Return (x, y) of the center of cell containing provided text 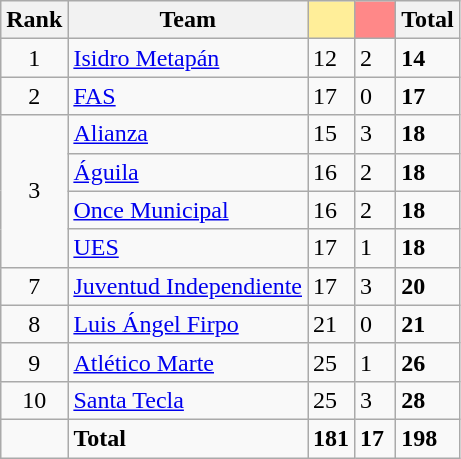
26 (428, 362)
Santa Tecla (188, 400)
FAS (188, 96)
8 (34, 324)
28 (428, 400)
Team (188, 20)
181 (332, 438)
7 (34, 286)
Rank (34, 20)
14 (428, 58)
20 (428, 286)
Juventud Independiente (188, 286)
Once Municipal (188, 210)
UES (188, 248)
Alianza (188, 134)
10 (34, 400)
Atlético Marte (188, 362)
Luis Ángel Firpo (188, 324)
Isidro Metapán (188, 58)
9 (34, 362)
15 (332, 134)
12 (332, 58)
Águila (188, 172)
198 (428, 438)
